Determine the (X, Y) coordinate at the center of the cell enclosing the given text.  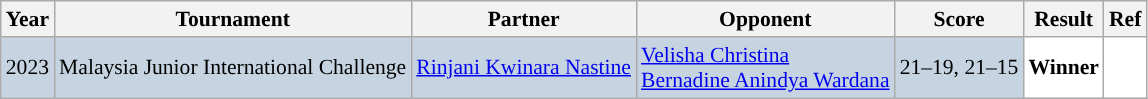
Winner (1064, 68)
2023 (28, 68)
Opponent (766, 19)
Result (1064, 19)
Score (960, 19)
Velisha Christina Bernadine Anindya Wardana (766, 68)
Year (28, 19)
Rinjani Kwinara Nastine (524, 68)
Malaysia Junior International Challenge (232, 68)
21–19, 21–15 (960, 68)
Tournament (232, 19)
Ref (1125, 19)
Partner (524, 19)
